Return the [x, y] coordinate for the center point of the cell that contains the specified text.  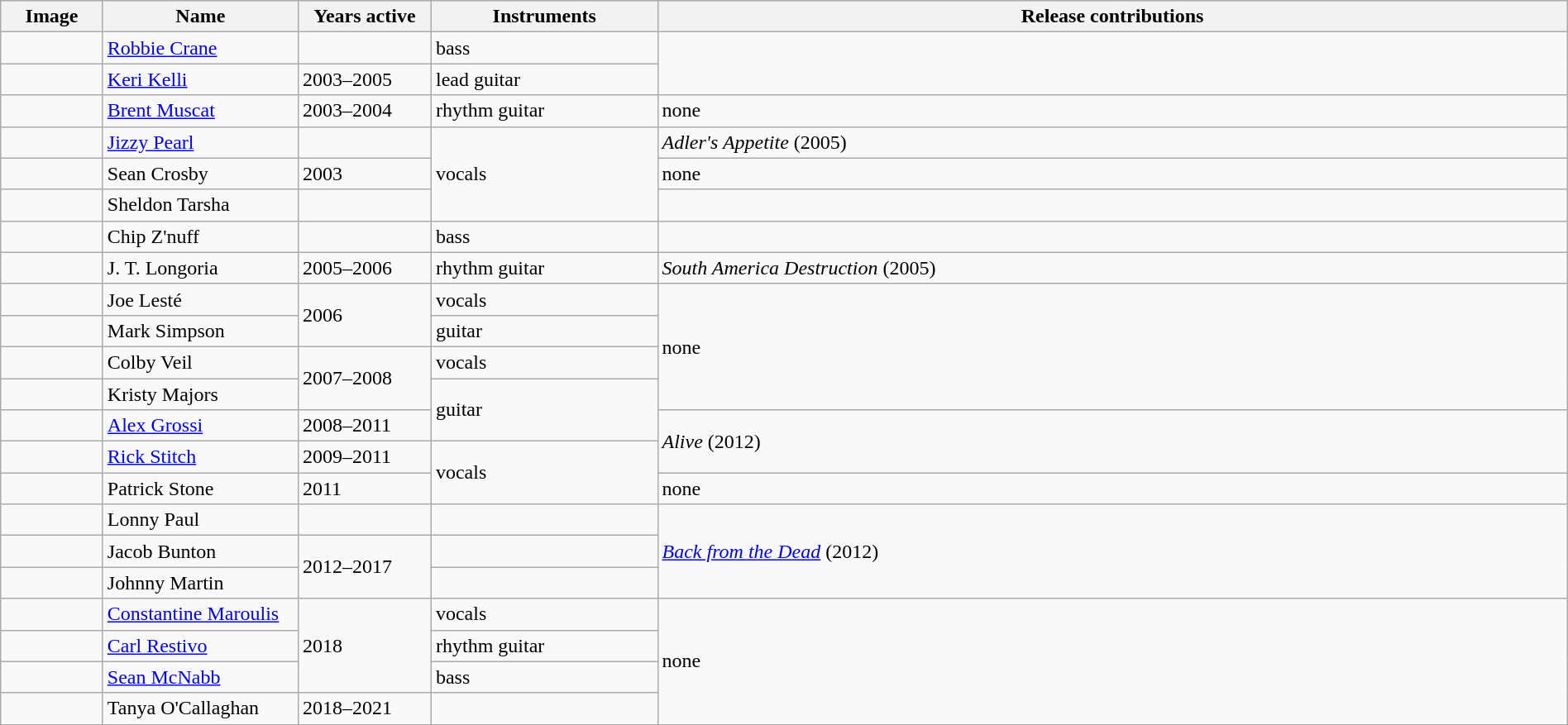
2006 [364, 315]
Keri Kelli [200, 79]
Instruments [544, 17]
Years active [364, 17]
Adler's Appetite (2005) [1112, 142]
2018–2021 [364, 708]
Alex Grossi [200, 426]
Sean Crosby [200, 174]
Mark Simpson [200, 331]
Jizzy Pearl [200, 142]
Tanya O'Callaghan [200, 708]
2007–2008 [364, 378]
Carl Restivo [200, 646]
2008–2011 [364, 426]
Kristy Majors [200, 394]
South America Destruction (2005) [1112, 268]
2012–2017 [364, 567]
2003–2004 [364, 111]
Jacob Bunton [200, 551]
Robbie Crane [200, 48]
Back from the Dead (2012) [1112, 551]
Colby Veil [200, 362]
Chip Z'nuff [200, 236]
Alive (2012) [1112, 441]
2009–2011 [364, 457]
2003–2005 [364, 79]
2018 [364, 646]
Release contributions [1112, 17]
2005–2006 [364, 268]
Brent Muscat [200, 111]
2011 [364, 489]
lead guitar [544, 79]
J. T. Longoria [200, 268]
Sheldon Tarsha [200, 205]
Johnny Martin [200, 583]
Lonny Paul [200, 520]
Image [52, 17]
Patrick Stone [200, 489]
Sean McNabb [200, 677]
2003 [364, 174]
Rick Stitch [200, 457]
Joe Lesté [200, 299]
Constantine Maroulis [200, 614]
Name [200, 17]
